Return (x, y) of the center of cell containing provided text 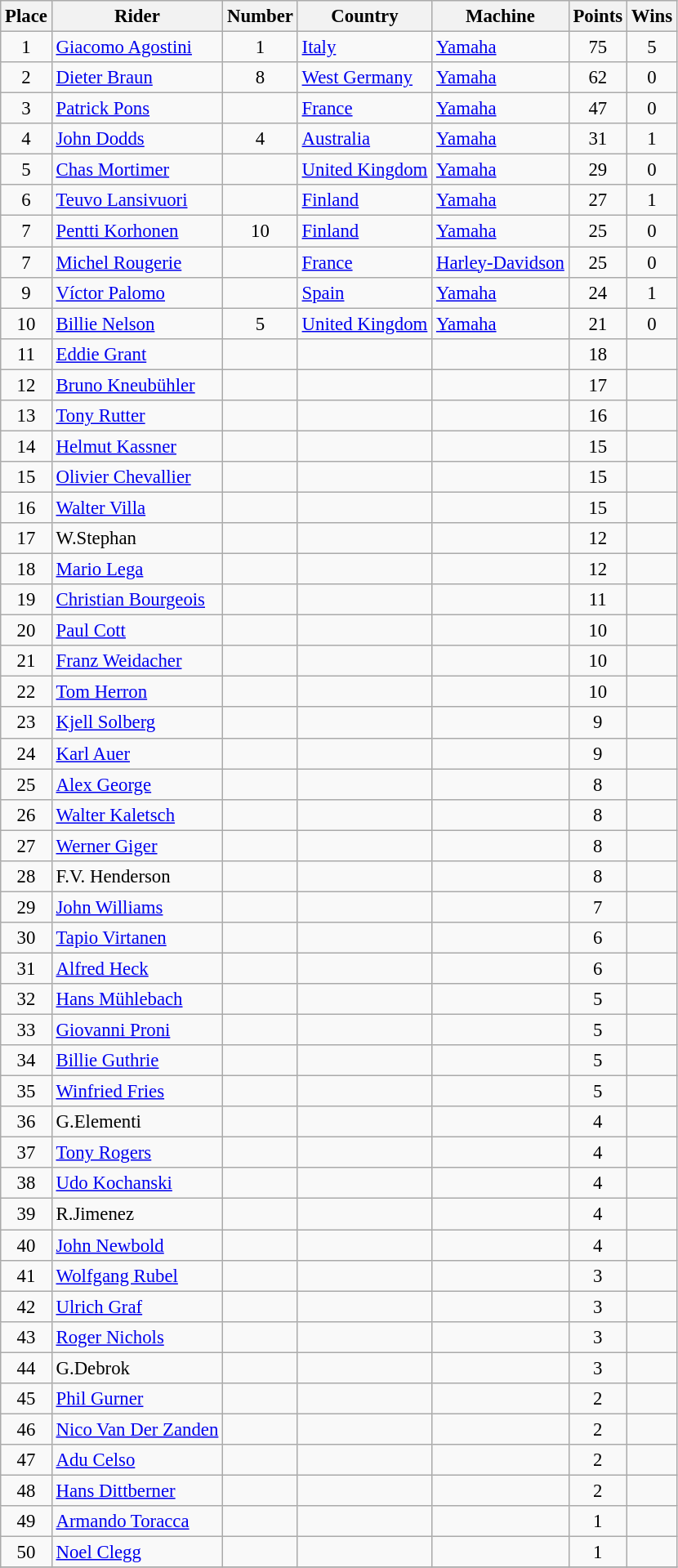
30 (26, 938)
Wins (652, 16)
Spain (364, 293)
Helmut Kassner (137, 446)
Roger Nichols (137, 1337)
Harley-Davidson (500, 262)
37 (26, 1153)
Kjell Solberg (137, 723)
John Dodds (137, 139)
49 (26, 1521)
36 (26, 1122)
Walter Kaletsch (137, 815)
Udo Kochanski (137, 1184)
26 (26, 815)
Australia (364, 139)
Billie Nelson (137, 324)
Number (261, 16)
50 (26, 1552)
Karl Auer (137, 753)
22 (26, 692)
75 (598, 47)
62 (598, 78)
39 (26, 1214)
Franz Weidacher (137, 661)
Giovanni Proni (137, 1030)
33 (26, 1030)
West Germany (364, 78)
Rider (137, 16)
Paul Cott (137, 631)
19 (26, 600)
42 (26, 1307)
Phil Gurner (137, 1399)
Olivier Chevallier (137, 477)
Hans Mühlebach (137, 999)
Tony Rogers (137, 1153)
35 (26, 1092)
Patrick Pons (137, 109)
20 (26, 631)
Adu Celso (137, 1460)
Hans Dittberner (137, 1490)
Armando Toracca (137, 1521)
Eddie Grant (137, 354)
44 (26, 1368)
43 (26, 1337)
Country (364, 16)
G.Elementi (137, 1122)
Mario Lega (137, 570)
Christian Bourgeois (137, 600)
Points (598, 16)
40 (26, 1245)
32 (26, 999)
Wolfgang Rubel (137, 1275)
13 (26, 416)
Giacomo Agostini (137, 47)
34 (26, 1061)
G.Debrok (137, 1368)
Italy (364, 47)
Nico Van Der Zanden (137, 1429)
23 (26, 723)
41 (26, 1275)
Tapio Virtanen (137, 938)
45 (26, 1399)
W.Stephan (137, 538)
John Newbold (137, 1245)
Place (26, 16)
Machine (500, 16)
Billie Guthrie (137, 1061)
Noel Clegg (137, 1552)
Alfred Heck (137, 968)
Werner Giger (137, 846)
48 (26, 1490)
Tom Herron (137, 692)
Chas Mortimer (137, 170)
Michel Rougerie (137, 262)
Dieter Braun (137, 78)
Teuvo Lansivuori (137, 200)
28 (26, 877)
Pentti Korhonen (137, 231)
Bruno Kneubühler (137, 385)
R.Jimenez (137, 1214)
Winfried Fries (137, 1092)
Víctor Palomo (137, 293)
46 (26, 1429)
Alex George (137, 784)
Ulrich Graf (137, 1307)
14 (26, 446)
John Williams (137, 907)
38 (26, 1184)
Tony Rutter (137, 416)
Walter Villa (137, 507)
F.V. Henderson (137, 877)
